Detect which cell encompasses the target text, then output its [X, Y] center coordinate. 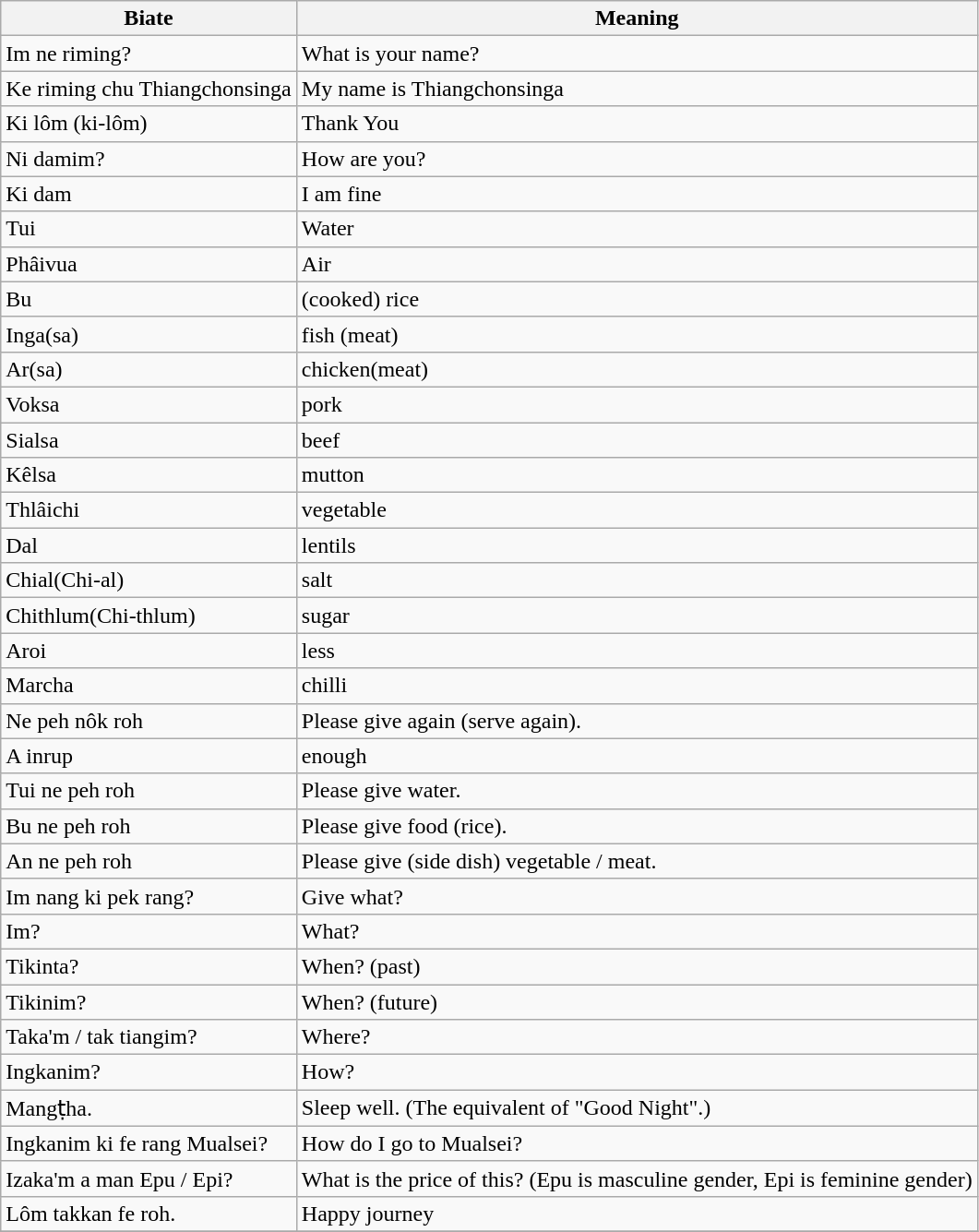
sugar [637, 616]
Where? [637, 1037]
enough [637, 756]
salt [637, 580]
Ke riming chu Thiangchonsinga [149, 89]
fish (meat) [637, 334]
How are you? [637, 159]
Dal [149, 545]
mutton [637, 475]
Tikinta? [149, 966]
Taka'm / tak tiangim? [149, 1037]
Please give water. [637, 791]
Marcha [149, 686]
Ingkanim ki fe rang Mualsei? [149, 1143]
Tui [149, 229]
Im? [149, 931]
Voksa [149, 404]
less [637, 651]
Air [637, 264]
chicken(meat) [637, 369]
Ki lôm (ki-lôm) [149, 124]
(cooked) rice [637, 299]
When? (past) [637, 966]
Please give food (rice). [637, 826]
Mangṭha. [149, 1108]
Sialsa [149, 440]
pork [637, 404]
Happy journey [637, 1214]
A inrup [149, 756]
Thlâichi [149, 510]
Phâivua [149, 264]
Izaka'm a man Epu / Epi? [149, 1178]
What? [637, 931]
Please give again (serve again). [637, 721]
beef [637, 440]
Bu ne peh roh [149, 826]
Aroi [149, 651]
Kêlsa [149, 475]
Bu [149, 299]
How? [637, 1072]
Im ne riming? [149, 54]
What is your name? [637, 54]
Meaning [637, 18]
My name is Thiangchonsinga [637, 89]
What is the price of this? (Epu is masculine gender, Epi is feminine gender) [637, 1178]
chilli [637, 686]
Biate [149, 18]
Ne peh nôk roh [149, 721]
lentils [637, 545]
Chial(Chi-al) [149, 580]
Ni damim? [149, 159]
When? (future) [637, 1001]
vegetable [637, 510]
Ingkanim? [149, 1072]
Thank You [637, 124]
I am fine [637, 194]
Water [637, 229]
Lôm takkan fe roh. [149, 1214]
Im nang ki pek rang? [149, 896]
Give what? [637, 896]
An ne peh roh [149, 861]
Chithlum(Chi-thlum) [149, 616]
Please give (side dish) vegetable / meat. [637, 861]
Sleep well. (The equivalent of "Good Night".) [637, 1108]
Ki dam [149, 194]
Tui ne peh roh [149, 791]
How do I go to Mualsei? [637, 1143]
Tikinim? [149, 1001]
Ar(sa) [149, 369]
Inga(sa) [149, 334]
